Capture the cell that displays the provided text and extract its (x, y) central coordinate. 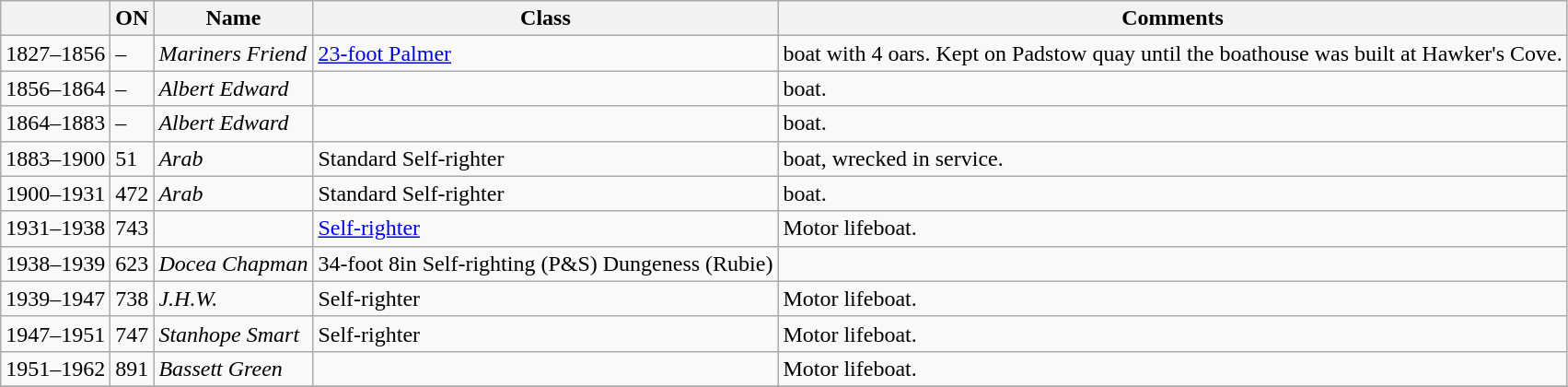
738 (133, 299)
1939–1947 (55, 299)
ON (133, 18)
Stanhope Smart (234, 334)
1947–1951 (55, 334)
1856–1864 (55, 88)
623 (133, 264)
Bassett Green (234, 369)
boat with 4 oars. Kept on Padstow quay until the boathouse was built at Hawker's Cove. (1173, 53)
472 (133, 193)
747 (133, 334)
1900–1931 (55, 193)
1883–1900 (55, 158)
51 (133, 158)
23-foot Palmer (545, 53)
boat, wrecked in service. (1173, 158)
Name (234, 18)
Mariners Friend (234, 53)
1938–1939 (55, 264)
1951–1962 (55, 369)
743 (133, 229)
1931–1938 (55, 229)
Docea Chapman (234, 264)
34-foot 8in Self-righting (P&S) Dungeness (Rubie) (545, 264)
Class (545, 18)
1827–1856 (55, 53)
1864–1883 (55, 123)
J.H.W. (234, 299)
891 (133, 369)
Comments (1173, 18)
